Identify which cell holds the provided text, then report its (x, y) central coordinate. 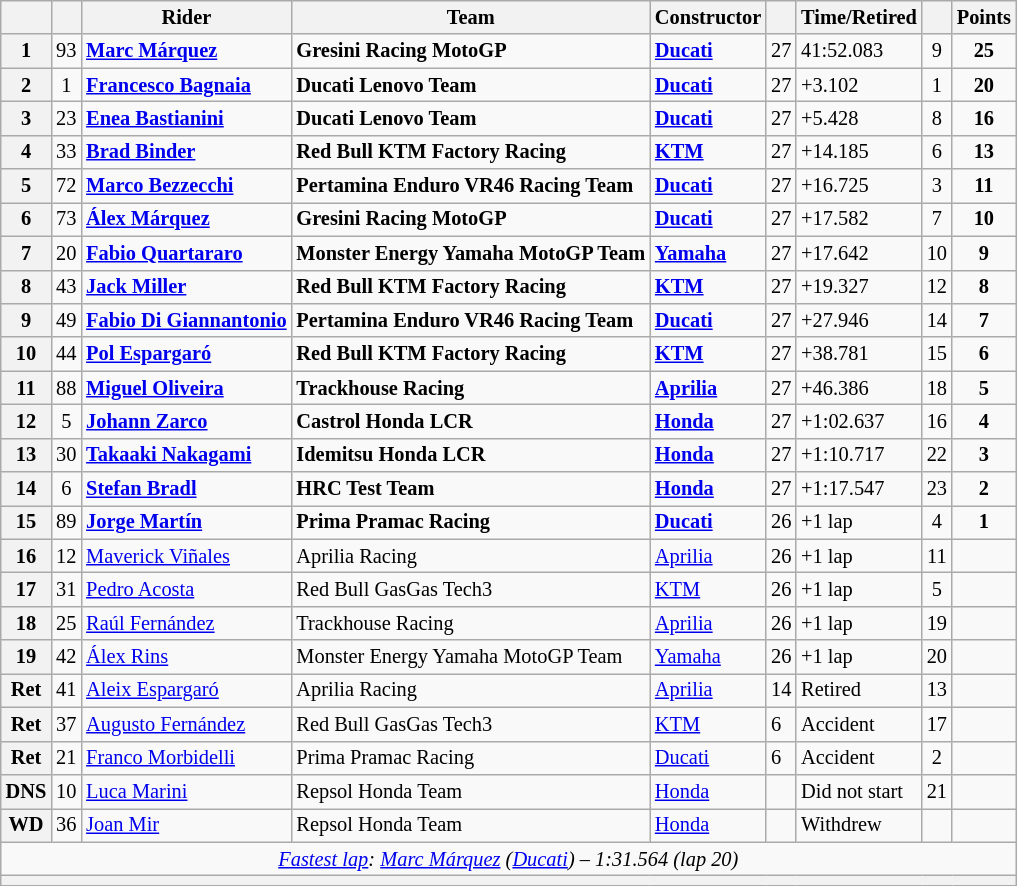
Brad Binder (186, 152)
36 (66, 825)
Franco Morbidelli (186, 758)
+17.582 (859, 219)
22 (937, 455)
Marc Márquez (186, 51)
+19.327 (859, 287)
Marco Bezzecchi (186, 186)
Takaaki Nakagami (186, 455)
Jorge Martín (186, 522)
Stefan Bradl (186, 489)
Rider (186, 17)
93 (66, 51)
+38.781 (859, 354)
Enea Bastianini (186, 118)
Withdrew (859, 825)
+1:02.637 (859, 421)
Aleix Espargaró (186, 690)
41:52.083 (859, 51)
89 (66, 522)
Fabio Quartararo (186, 253)
Pedro Acosta (186, 589)
49 (66, 320)
Álex Márquez (186, 219)
42 (66, 657)
Francesco Bagnaia (186, 85)
43 (66, 287)
Retired (859, 690)
+46.386 (859, 388)
+3.102 (859, 85)
+17.642 (859, 253)
WD (26, 825)
+1:17.547 (859, 489)
Luca Marini (186, 791)
Constructor (708, 17)
DNS (26, 791)
88 (66, 388)
73 (66, 219)
Castrol Honda LCR (470, 421)
72 (66, 186)
+27.946 (859, 320)
+14.185 (859, 152)
Johann Zarco (186, 421)
31 (66, 589)
Time/Retired (859, 17)
Augusto Fernández (186, 724)
Joan Mir (186, 825)
33 (66, 152)
Fabio Di Giannantonio (186, 320)
Álex Rins (186, 657)
Fastest lap: Marc Márquez (Ducati) – 1:31.564 (lap 20) (508, 859)
44 (66, 354)
Raúl Fernández (186, 623)
+1:10.717 (859, 455)
Team (470, 17)
30 (66, 455)
+16.725 (859, 186)
+5.428 (859, 118)
Idemitsu Honda LCR (470, 455)
37 (66, 724)
Pol Espargaró (186, 354)
Points (984, 17)
41 (66, 690)
Miguel Oliveira (186, 388)
HRC Test Team (470, 489)
Maverick Viñales (186, 556)
Did not start (859, 791)
Jack Miller (186, 287)
